Pinpoint the cell where the given text exists, returning its (X, Y) midpoint coordinate. 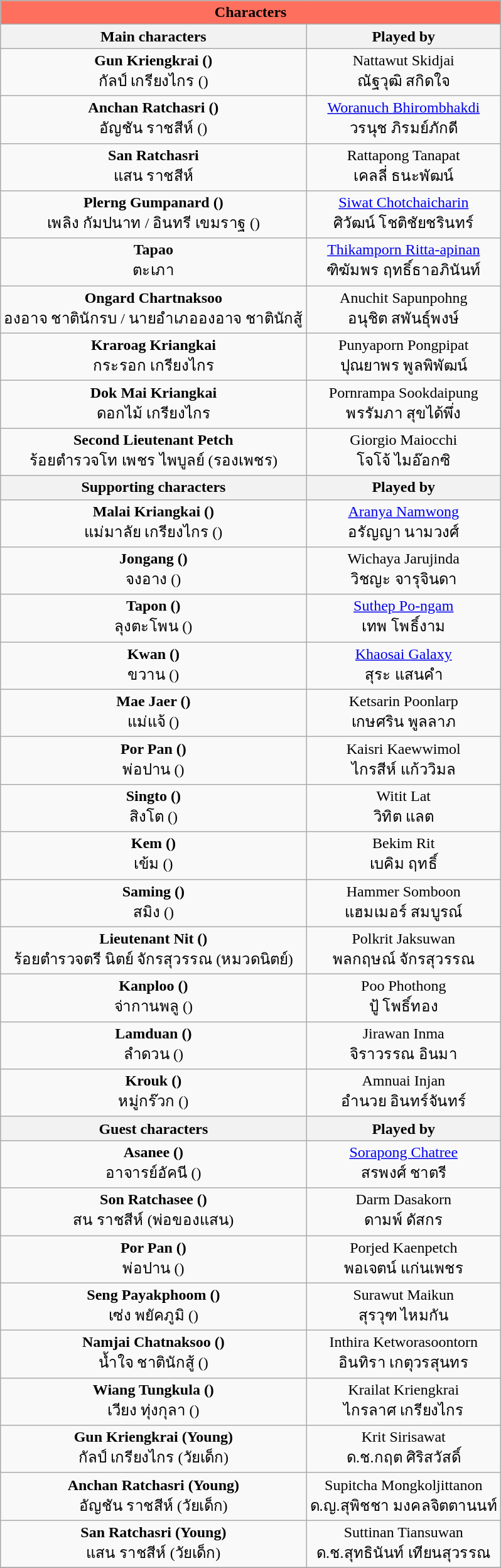
Rattapong Tanapat เคลลี่ ธนะพัฒน์ (404, 167)
Wiang Tungkula () เวียง ทุ่งกุลา () (153, 1402)
Lamduan () ลำดวน () (153, 1045)
Aranya Namwong อรัญญา นามวงศ์ (404, 523)
Witit Lat วิทิต แลต (404, 808)
Jirawan Inma จิราวรรณ อินมา (404, 1045)
Inthira Ketworasoontorn อินทิรา เกตุวรสุนทร (404, 1354)
Khaosai Galaxy สุระ แสนคำ (404, 666)
Guest characters (153, 1128)
Pornrampa Sookdaipung พรรัมภา สุขได้พึ่ง (404, 405)
Namjai Chatnaksoo () น้ำใจ ชาตินักสู้ () (153, 1354)
Siwat Chotchaicharin ศิวัฒน์ โชติชัยชรินทร์ (404, 215)
Tapao ตะเภา (153, 262)
Kraroag Kriangkai กระรอก เกรียงไกร (153, 357)
Ongard Chartnaksoo องอาจ ชาตินักรบ / นายอำเภอองอาจ ชาตินักสู้ (153, 310)
Surawut Maikun สุรวุฑ ไหมกัน (404, 1307)
Characters (251, 13)
Kanploo () จ่ากานพลู () (153, 998)
Polkrit Jaksuwan พลกฤษณ์ จักรสุวรรณ (404, 950)
Suthep Po-ngam เทพ โพธิ์งาม (404, 618)
Ketsarin Poonlarp เกษศริน พูลลาภ (404, 713)
Kem () เข้ม () (153, 856)
Main characters (153, 36)
Saming () สมิง () (153, 903)
Supitcha Mongkoljittanon ด.ญ.สุพิชชา มงคลจิตตานนท์ (404, 1496)
Gun Kriengkrai (Young) กัลป์ เกรียงไกร (วัยเด็ก) (153, 1449)
Kaisri Kaewwimol ไกรสีห์ แก้ววิมล (404, 761)
Krit Sirisawat ด.ช.กฤต ศิริสวัสดิ์ (404, 1449)
Darm Dasakorn ดามพ์ ดัสกร (404, 1212)
Tapon () ลุงตะโพน () (153, 618)
Wichaya Jarujinda วิชญะ จารุจินดา (404, 571)
Dok Mai Kriangkai ดอกไม้ เกรียงไกร (153, 405)
Sorapong Chatree สรพงศ์ ชาตรี (404, 1164)
Singto () สิงโต () (153, 808)
Kwan () ขวาน () (153, 666)
Krouk () หมู่กร๊วก () (153, 1093)
Krailat Kriengkrai ไกรลาศ เกรียงไกร (404, 1402)
Bekim Rit เบคิม ฤทธิ์ (404, 856)
Lieutenant Nit () ร้อยตำรวจตรี นิตย์ จักรสุวรรณ (หมวดนิตย์) (153, 950)
Second Lieutenant Petch ร้อยตำรวจโท เพชร ไพบูลย์ (รองเพชร) (153, 452)
Poo Phothong ปู้ โพธิ์ทอง (404, 998)
Anchan Ratchasri (Young) อัญชัน ราชสีห์ (วัยเด็ก) (153, 1496)
Son Ratchasee () สน ราชสีห์ (พ่อของแสน) (153, 1212)
Porjed Kaenpetch พอเจตน์ แก่นเพชร (404, 1259)
Supporting characters (153, 487)
Suttinan Tiansuwan ด.ช.สุทธินันท์ เทียนสุวรรณ (404, 1544)
Jongang () จงอาง () (153, 571)
Seng Payakphoom () เซ่ง พยัคภูมิ () (153, 1307)
Punyaporn Pongpipat ปุณยาพร พูลพิพัฒน์ (404, 357)
San Ratchasri แสน ราชสีห์ (153, 167)
Woranuch Bhirombhakdi วรนุช ภิรมย์ภักดี (404, 119)
Mae Jaer () แม่แจ้ () (153, 713)
Anchan Ratchasri () อัญชัน ราชสีห์ () (153, 119)
Nattawut Skidjai ณัฐวุฒิ สกิดใจ (404, 72)
Malai Kriangkai () แม่มาลัย เกรียงไกร () (153, 523)
Anuchit Sapunpohng อนุชิต สพันธุ์พงษ์ (404, 310)
Plerng Gumpanard () เพลิง กัมปนาท / อินทรี เขมราฐ () (153, 215)
Gun Kriengkrai () กัลป์ เกรียงไกร () (153, 72)
Hammer Somboon แฮมเมอร์ สมบูรณ์ (404, 903)
Thikamporn Ritta-apinan ฑิฆัมพร ฤทธิ์ธาอภินันท์ (404, 262)
Asanee () อาจารย์อัคนี () (153, 1164)
Amnuai Injan อำนวย อินทร์จันทร์ (404, 1093)
Giorgio Maiocchi โจโจ้ ไมอ๊อกซิ (404, 452)
San Ratchasri (Young) แสน ราชสีห์ (วัยเด็ก) (153, 1544)
